From the cell containing the given text, extract its center point as [X, Y] coordinate. 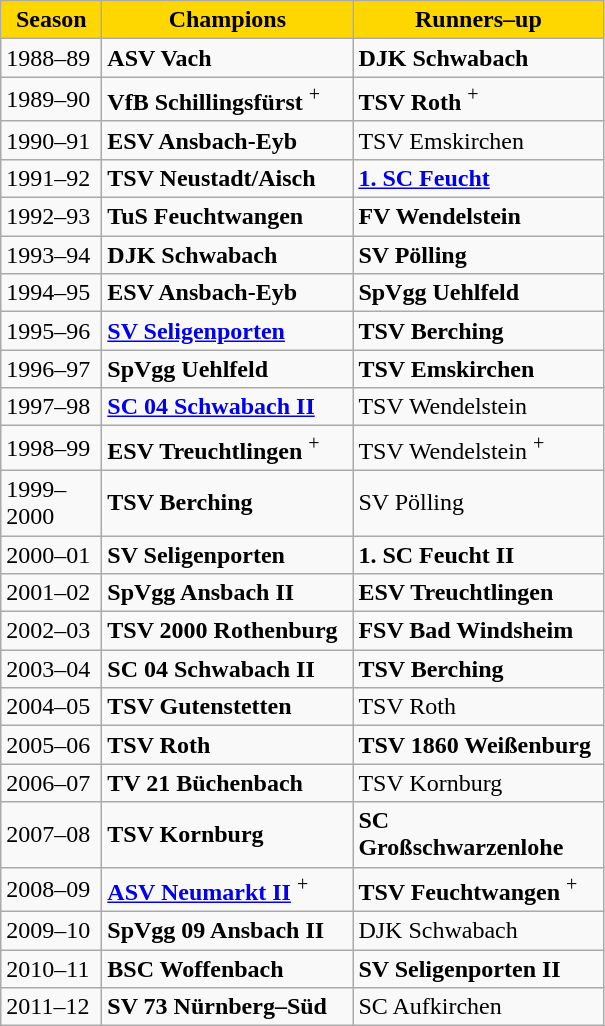
SC Aufkirchen [478, 1007]
TSV 2000 Rothenburg [228, 631]
1. SC Feucht II [478, 555]
Runners–up [478, 20]
2009–10 [52, 931]
1994–95 [52, 293]
2003–04 [52, 669]
TSV Roth + [478, 100]
2004–05 [52, 707]
1992–93 [52, 217]
1. SC Feucht [478, 178]
TSV Gutenstetten [228, 707]
1999–2000 [52, 502]
2001–02 [52, 593]
VfB Schillingsfürst + [228, 100]
2008–09 [52, 890]
ASV Vach [228, 58]
1988–89 [52, 58]
SV 73 Nürnberg–Süd [228, 1007]
TSV Feuchtwangen + [478, 890]
TSV 1860 Weißenburg [478, 745]
2005–06 [52, 745]
BSC Woffenbach [228, 969]
2006–07 [52, 783]
ESV Treuchtlingen [478, 593]
1990–91 [52, 140]
TuS Feuchtwangen [228, 217]
TSV Wendelstein [478, 407]
SpVgg 09 Ansbach II [228, 931]
2011–12 [52, 1007]
2002–03 [52, 631]
1997–98 [52, 407]
TSV Neustadt/Aisch [228, 178]
SC Großschwarzenlohe [478, 834]
1989–90 [52, 100]
TSV Wendelstein + [478, 448]
1991–92 [52, 178]
FSV Bad Windsheim [478, 631]
2000–01 [52, 555]
2007–08 [52, 834]
ASV Neumarkt II + [228, 890]
2010–11 [52, 969]
1995–96 [52, 331]
Season [52, 20]
SpVgg Ansbach II [228, 593]
FV Wendelstein [478, 217]
1996–97 [52, 369]
1993–94 [52, 255]
ESV Treuchtlingen + [228, 448]
SV Seligenporten II [478, 969]
Champions [228, 20]
TV 21 Büchenbach [228, 783]
1998–99 [52, 448]
